Detect which cell encompasses the target text, then output its [x, y] center coordinate. 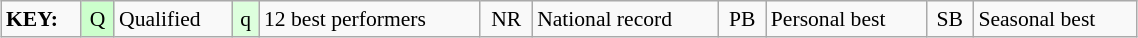
National record [626, 19]
NR [506, 19]
q [246, 19]
Qualified [173, 19]
KEY: [41, 19]
Personal best [846, 19]
Seasonal best [1055, 19]
SB [950, 19]
PB [742, 19]
12 best performers [370, 19]
Q [98, 19]
